For the text-containing cell, return its midpoint in (x, y) coordinate format. 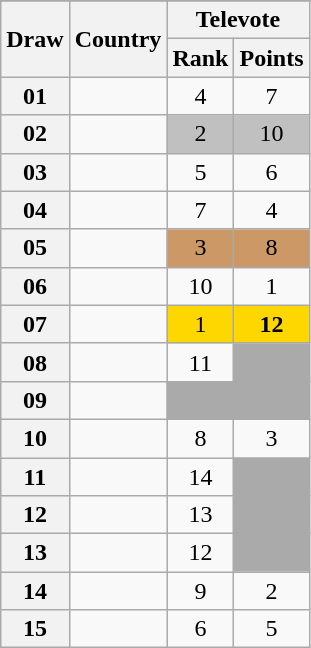
Televote (238, 20)
08 (35, 362)
9 (200, 591)
07 (35, 324)
01 (35, 96)
Draw (35, 39)
03 (35, 172)
05 (35, 248)
15 (35, 629)
Rank (200, 58)
Country (118, 39)
Points (272, 58)
04 (35, 210)
06 (35, 286)
09 (35, 400)
02 (35, 134)
